From the cell containing the given text, extract its center point as [x, y] coordinate. 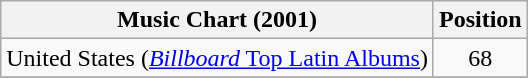
United States (Billboard Top Latin Albums) [218, 58]
Music Chart (2001) [218, 20]
Position [480, 20]
68 [480, 58]
